Detect which cell encompasses the target text, then output its (X, Y) center coordinate. 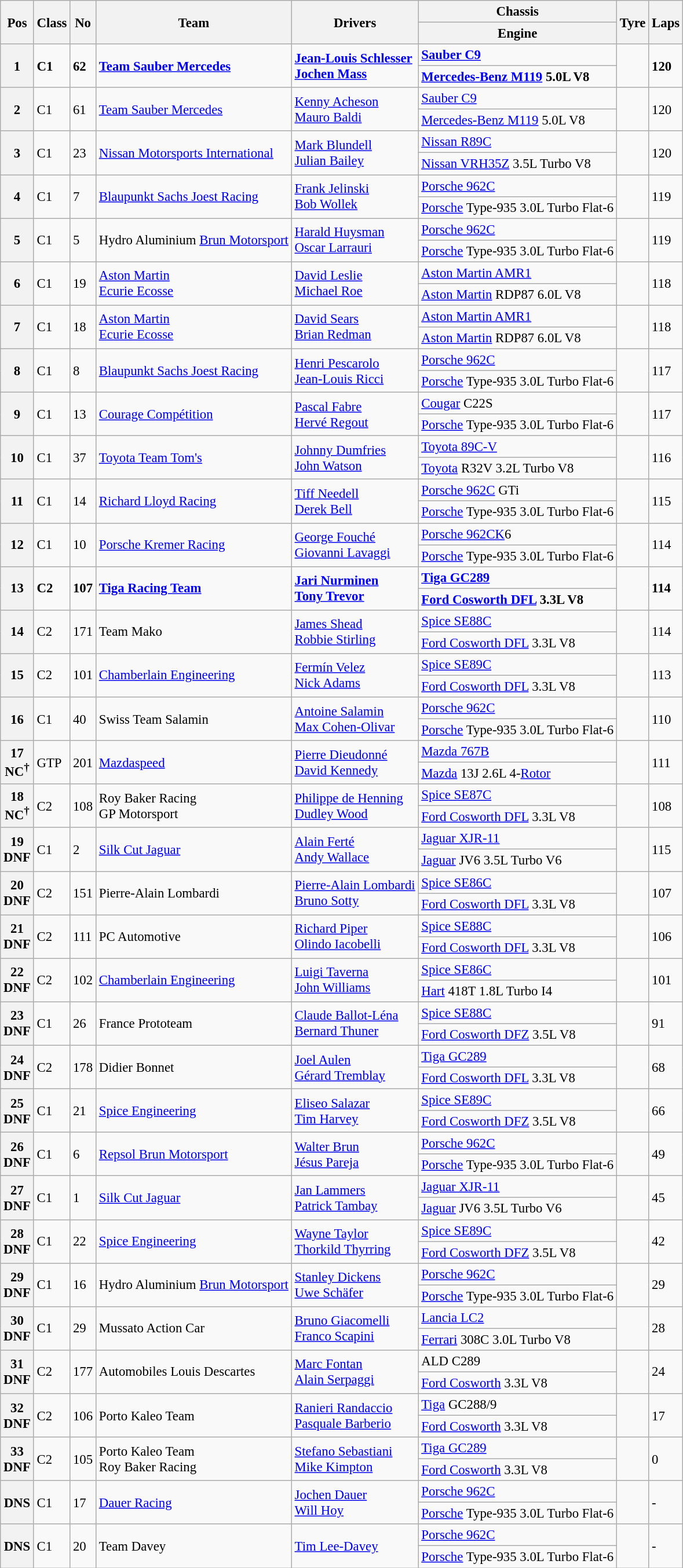
ALD C289 (518, 1361)
No (83, 22)
Ranieri Randaccio Pasquale Barberio (355, 1415)
22DNF (17, 980)
Courage Compétition (193, 415)
42 (666, 1241)
Pierre Dieudonné David Kennedy (355, 762)
Dauer Racing (193, 1502)
David Leslie Michael Roe (355, 284)
PC Automotive (193, 937)
Marc Fontan Alain Serpaggi (355, 1372)
19 (83, 284)
Wayne Taylor Thorkild Thyrring (355, 1241)
Swiss Team Salamin (193, 719)
4 (17, 197)
Mussato Action Car (193, 1328)
Jari Nurminen Tony Trevor (355, 588)
Pierre-Alain Lombardi (193, 893)
68 (666, 1067)
Roy Baker Racing GP Motorsport (193, 806)
201 (83, 762)
Claude Ballot-Léna Bernard Thuner (355, 1024)
James Shead Robbie Stirling (355, 632)
19DNF (17, 850)
24DNF (17, 1067)
David Sears Brian Redman (355, 327)
105 (83, 1459)
61 (83, 109)
Pos (17, 22)
George Fouché Giovanni Lavaggi (355, 544)
12 (17, 544)
Porto Kaleo Team (193, 1415)
Nissan VRH35Z 3.5L Turbo V8 (518, 164)
Mark Blundell Julian Bailey (355, 153)
11 (17, 501)
Lancia LC2 (518, 1318)
Porsche Kremer Racing (193, 544)
20DNF (17, 893)
Spice SE87C (518, 795)
31DNF (17, 1372)
Tyre (633, 22)
33DNF (17, 1459)
Toyota Team Tom's (193, 457)
151 (83, 893)
15 (17, 675)
Luigi Taverna John Williams (355, 980)
Jan Lammers Patrick Tambay (355, 1197)
Philippe de Henning Dudley Wood (355, 806)
Repsol Brun Motorsport (193, 1155)
Engine (518, 34)
62 (83, 66)
Class (52, 22)
110 (666, 719)
Johnny Dumfries John Watson (355, 457)
113 (666, 675)
Tiff Needell Derek Bell (355, 501)
Drivers (355, 22)
21DNF (17, 937)
Jochen Dauer Will Hoy (355, 1502)
GTP (52, 762)
Toyota R32V 3.2L Turbo V8 (518, 468)
102 (83, 980)
25DNF (17, 1111)
Porsche 962CK6 (518, 534)
91 (666, 1024)
Mazda 13J 2.6L 4-Rotor (518, 774)
26DNF (17, 1155)
3 (17, 153)
17NC† (17, 762)
23DNF (17, 1024)
45 (666, 1197)
18NC† (17, 806)
28DNF (17, 1241)
Nissan Motorsports International (193, 153)
Antoine Salamin Max Cohen-Olivar (355, 719)
Mazda 767B (518, 752)
Kenny Acheson Mauro Baldi (355, 109)
Walter Brun Jésus Pareja (355, 1155)
23 (83, 153)
Eliseo Salazar Tim Harvey (355, 1111)
Porto Kaleo Team Roy Baker Racing (193, 1459)
Team Mako (193, 632)
Stefano Sebastiani Mike Kimpton (355, 1459)
Ferrari 308C 3.0L Turbo V8 (518, 1339)
Frank Jelinski Bob Wollek (355, 197)
0 (666, 1459)
Jean-Louis Schlesser Jochen Mass (355, 66)
Laps (666, 22)
32DNF (17, 1415)
66 (666, 1111)
177 (83, 1372)
26 (83, 1024)
Tim Lee-Davey (355, 1546)
Henri Pescarolo Jean-Louis Ricci (355, 371)
Nissan R89C (518, 142)
22 (83, 1241)
Alain Ferté Andy Wallace (355, 850)
Tiga Racing Team (193, 588)
178 (83, 1067)
Toyota 89C-V (518, 447)
Didier Bonnet (193, 1067)
Tiga GC288/9 (518, 1405)
Stanley Dickens Uwe Schäfer (355, 1284)
Team (193, 22)
Cougar C22S (518, 404)
24 (666, 1372)
9 (17, 415)
Chassis (518, 12)
Team Davey (193, 1546)
France Prototeam (193, 1024)
49 (666, 1155)
Richard Lloyd Racing (193, 501)
Mazdaspeed (193, 762)
Hart 418T 1.8L Turbo I4 (518, 991)
171 (83, 632)
28 (666, 1328)
Pierre-Alain Lombardi Bruno Sotty (355, 893)
Richard Piper Olindo Iacobelli (355, 937)
21 (83, 1111)
Harald Huysman Oscar Larrauri (355, 240)
37 (83, 457)
Fermín Velez Nick Adams (355, 675)
Pascal Fabre Hervé Regout (355, 415)
18 (83, 327)
40 (83, 719)
20 (83, 1546)
Bruno Giacomelli Franco Scapini (355, 1328)
29DNF (17, 1284)
116 (666, 457)
30DNF (17, 1328)
Joel Aulen Gérard Tremblay (355, 1067)
27DNF (17, 1197)
Automobiles Louis Descartes (193, 1372)
Porsche 962C GTi (518, 490)
